From the cell containing the given text, extract its center point as (X, Y) coordinate. 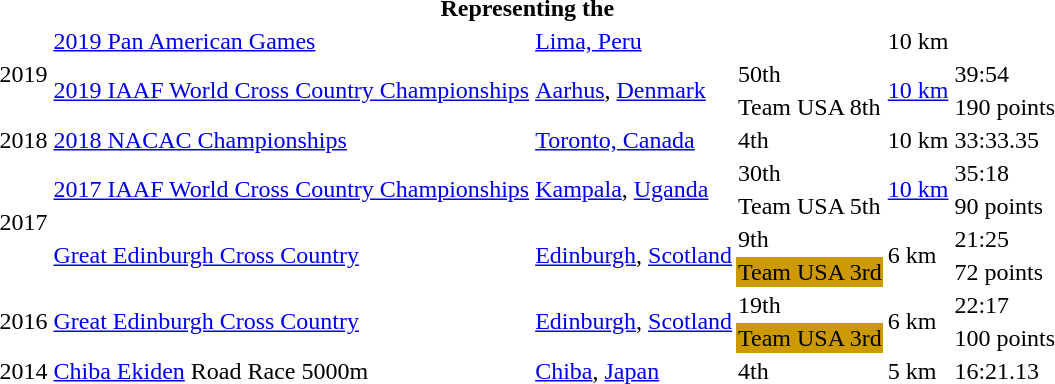
9th (810, 239)
Aarhus, Denmark (634, 90)
2018 NACAC Championships (292, 140)
Team USA 5th (810, 206)
2017 IAAF World Cross Country Championships (292, 190)
2019 IAAF World Cross Country Championships (292, 90)
2019 Pan American Games (292, 41)
19th (810, 305)
50th (810, 74)
4th (810, 140)
Team USA 8th (810, 107)
Kampala, Uganda (634, 190)
30th (810, 173)
Toronto, Canada (634, 140)
Lima, Peru (634, 41)
